Locate the cell with the specified text and output its [X, Y] center coordinate. 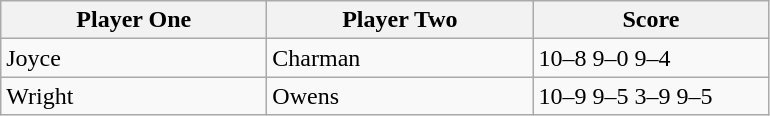
Score [651, 20]
Joyce [134, 58]
Charman [400, 58]
10–9 9–5 3–9 9–5 [651, 96]
Wright [134, 96]
10–8 9–0 9–4 [651, 58]
Owens [400, 96]
Player One [134, 20]
Player Two [400, 20]
